Determine the [x, y] coordinate at the center of the cell enclosing the given text.  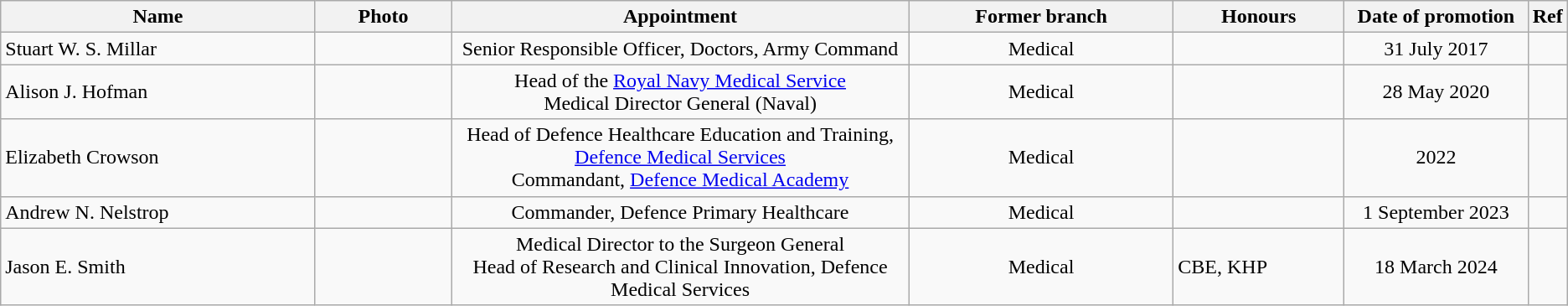
Senior Responsible Officer, Doctors, Army Command [680, 49]
Alison J. Hofman [158, 92]
31 July 2017 [1436, 49]
Ref [1548, 17]
Honours [1259, 17]
Name [158, 17]
Former branch [1041, 17]
Photo [384, 17]
Stuart W. S. Millar [158, 49]
Head of the Royal Navy Medical ServiceMedical Director General (Naval) [680, 92]
Appointment [680, 17]
28 May 2020 [1436, 92]
Head of Defence Healthcare Education and Training, Defence Medical Services Commandant, Defence Medical Academy [680, 158]
2022 [1436, 158]
Commander, Defence Primary Healthcare [680, 212]
Elizabeth Crowson [158, 158]
Jason E. Smith [158, 267]
Date of promotion [1436, 17]
1 September 2023 [1436, 212]
18 March 2024 [1436, 267]
CBE, KHP [1259, 267]
Medical Director to the Surgeon GeneralHead of Research and Clinical Innovation, Defence Medical Services [680, 267]
Andrew N. Nelstrop [158, 212]
